Extract the (X, Y) coordinate from the center of the cell holding the provided text.  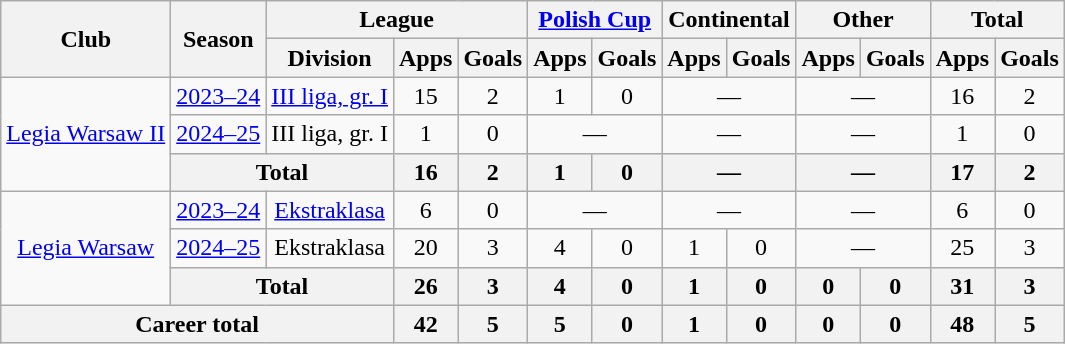
25 (962, 248)
31 (962, 286)
Legia Warsaw (86, 248)
Legia Warsaw II (86, 134)
Continental (729, 20)
Season (218, 39)
Club (86, 39)
26 (425, 286)
17 (962, 172)
Polish Cup (595, 20)
42 (425, 324)
Career total (198, 324)
15 (425, 96)
League (397, 20)
Other (863, 20)
20 (425, 248)
48 (962, 324)
Division (330, 58)
